Determine the [X, Y] coordinate at the center of the cell enclosing the given text.  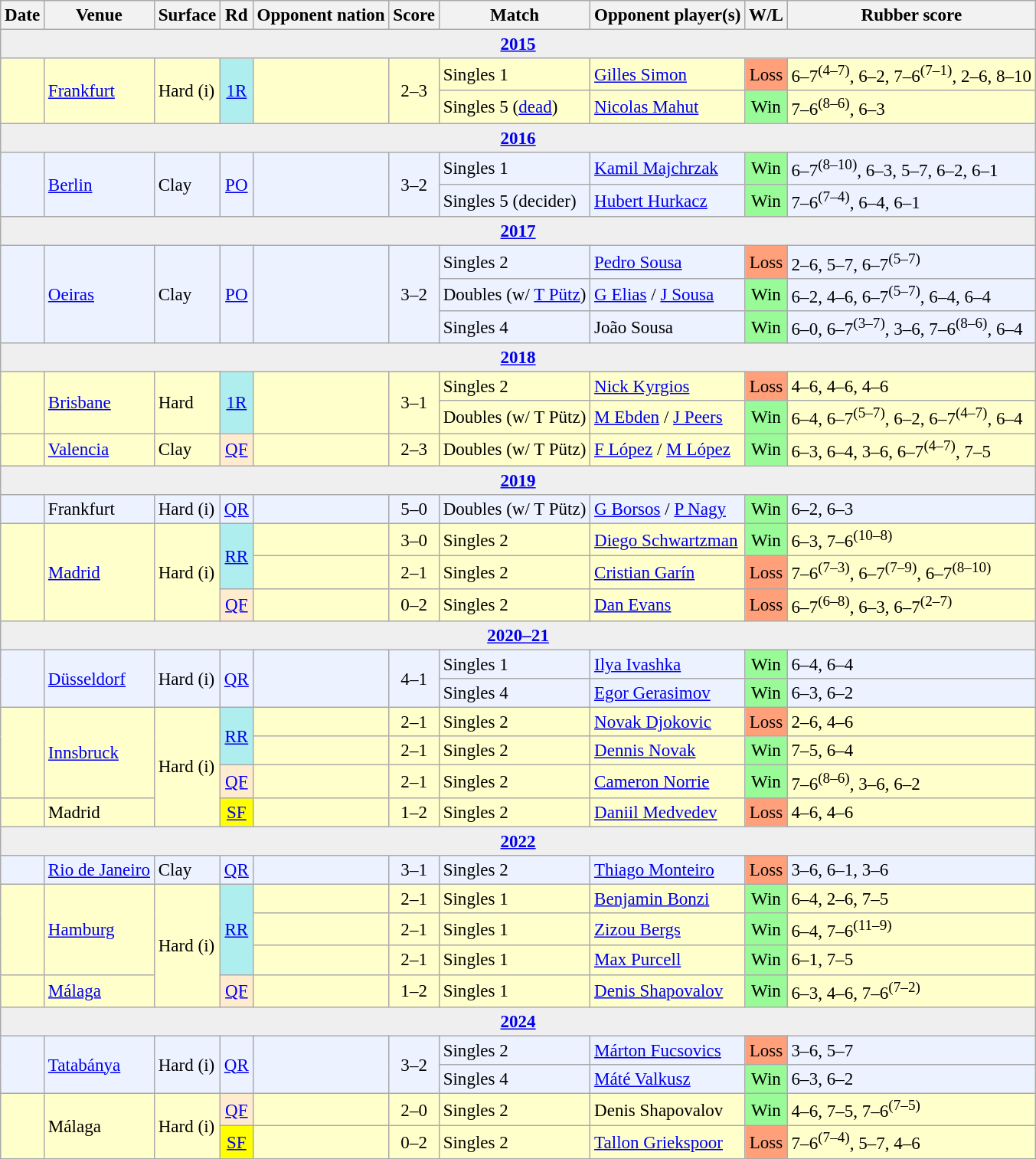
3–0 [413, 540]
G Elias / J Sousa [668, 295]
4–1 [413, 679]
Opponent nation [321, 15]
Zizou Bergs [668, 929]
Venue [100, 15]
Máté Valkusz [668, 1079]
Düsseldorf [100, 679]
7–6(7–4), 6–4, 6–1 [911, 201]
4–6, 4–6, 4–6 [911, 387]
Score [413, 15]
6–4, 7–6(11–9) [911, 929]
João Sousa [668, 327]
Berlin [100, 185]
5–0 [413, 509]
Match [515, 15]
2019 [518, 480]
Oeiras [100, 294]
Nicolas Mahut [668, 107]
Valencia [100, 450]
6–3, 6–4, 3–6, 6–7(4–7), 7–5 [911, 450]
7–6(7–4), 5–7, 4–6 [911, 1142]
3–6, 5–7 [911, 1050]
6–7(6–8), 6–3, 6–7(2–7) [911, 604]
Ilya Ivashka [668, 665]
Dan Evans [668, 604]
2018 [518, 358]
Hamburg [100, 930]
Surface [187, 15]
Rubber score [911, 15]
Gilles Simon [668, 74]
6–2, 4–6, 6–7(5–7), 6–4, 6–4 [911, 295]
Rio de Janeiro [100, 870]
Cristian Garín [668, 572]
Benjamin Bonzi [668, 899]
2015 [518, 44]
Singles 5 (dead) [515, 107]
Nick Kyrgios [668, 387]
Diego Schwartzman [668, 540]
Hubert Hurkacz [668, 201]
6–4, 2–6, 7–5 [911, 899]
Pedro Sousa [668, 262]
F López / M López [668, 450]
Opponent player(s) [668, 15]
Thiago Monteiro [668, 870]
6–7(4–7), 6–2, 7–6(7–1), 2–6, 8–10 [911, 74]
Tatabánya [100, 1065]
2024 [518, 1022]
Max Purcell [668, 961]
7–6(7–3), 6–7(7–9), 6–7(8–10) [911, 572]
Novak Djokovic [668, 722]
2022 [518, 841]
2–6, 4–6 [911, 722]
Brisbane [100, 403]
3–6, 6–1, 3–6 [911, 870]
2–6, 5–7, 6–7(5–7) [911, 262]
6–7(8–10), 6–3, 5–7, 6–2, 6–1 [911, 169]
M Ebden / J Peers [668, 417]
7–6(8–6), 6–3 [911, 107]
2016 [518, 138]
6–2, 6–3 [911, 509]
Innsbruck [100, 753]
4–6, 7–5, 7–6(7–5) [911, 1110]
6–4, 6–4 [911, 665]
7–6(8–6), 3–6, 6–2 [911, 781]
Márton Fucsovics [668, 1050]
6–4, 6–7(5–7), 6–2, 6–7(4–7), 6–4 [911, 417]
Egor Gerasimov [668, 693]
W/L [766, 15]
2–0 [413, 1110]
Hard [187, 403]
6–3, 4–6, 7–6(7–2) [911, 990]
Daniil Medvedev [668, 813]
Rd [237, 15]
G Borsos / P Nagy [668, 509]
Singles 5 (decider) [515, 201]
6–3, 7–6(10–8) [911, 540]
Tallon Griekspoor [668, 1142]
Date [23, 15]
Kamil Majchrzak [668, 169]
6–0, 6–7(3–7), 3–6, 7–6(8–6), 6–4 [911, 327]
4–6, 4–6 [911, 813]
Dennis Novak [668, 751]
7–5, 6–4 [911, 751]
6–1, 7–5 [911, 961]
2017 [518, 232]
2020–21 [518, 636]
Cameron Norrie [668, 781]
